Capture the cell that displays the provided text and extract its [X, Y] central coordinate. 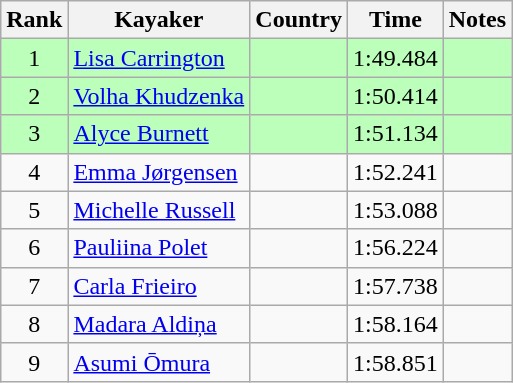
1:57.738 [396, 286]
1:52.241 [396, 172]
1:53.088 [396, 210]
Volha Khudzenka [159, 96]
1:49.484 [396, 58]
3 [34, 134]
Asumi Ōmura [159, 362]
Country [299, 20]
1:50.414 [396, 96]
Madara Aldiņa [159, 324]
4 [34, 172]
8 [34, 324]
9 [34, 362]
7 [34, 286]
Kayaker [159, 20]
1:58.164 [396, 324]
Carla Frieiro [159, 286]
1 [34, 58]
Emma Jørgensen [159, 172]
Rank [34, 20]
1:51.134 [396, 134]
1:56.224 [396, 248]
1:58.851 [396, 362]
5 [34, 210]
Lisa Carrington [159, 58]
Time [396, 20]
Notes [477, 20]
Alyce Burnett [159, 134]
2 [34, 96]
6 [34, 248]
Michelle Russell [159, 210]
Pauliina Polet [159, 248]
